Find where the given text appears and provide that cell's center as [x, y] coordinate. 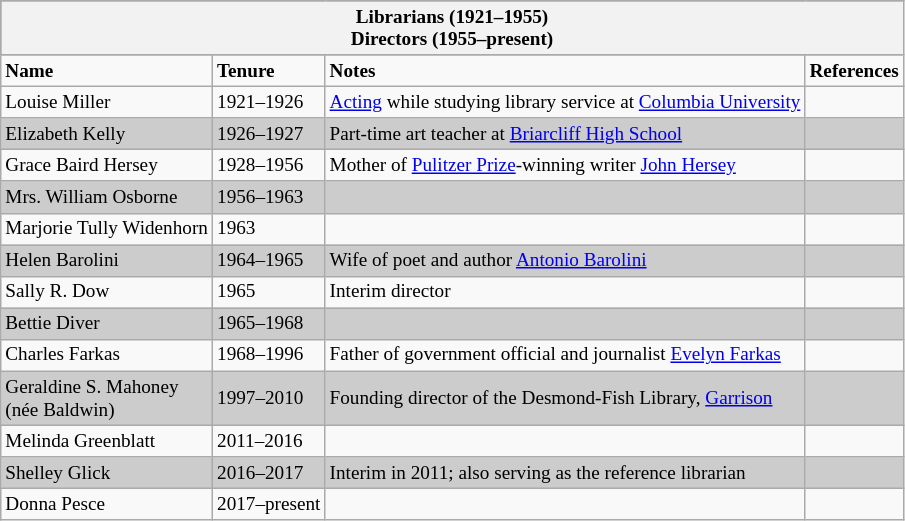
2016–2017 [268, 473]
Geraldine S. Mahoney(née Baldwin) [107, 398]
Father of government official and journalist Evelyn Farkas [565, 355]
Shelley Glick [107, 473]
1926–1927 [268, 134]
References [854, 71]
Louise Miller [107, 102]
Mrs. William Osborne [107, 197]
Mother of Pulitzer Prize-winning writer John Hersey [565, 166]
2011–2016 [268, 441]
Marjorie Tully Widenhorn [107, 229]
1928–1956 [268, 166]
1968–1996 [268, 355]
1963 [268, 229]
Notes [565, 71]
Librarians (1921–1955)Directors (1955–present) [452, 28]
1956–1963 [268, 197]
Elizabeth Kelly [107, 134]
Acting while studying library service at Columbia University [565, 102]
1997–2010 [268, 398]
Charles Farkas [107, 355]
Interim director [565, 292]
Melinda Greenblatt [107, 441]
1965–1968 [268, 324]
Grace Baird Hersey [107, 166]
Interim in 2011; also serving as the reference librarian [565, 473]
Name [107, 71]
2017–present [268, 505]
1964–1965 [268, 261]
Donna Pesce [107, 505]
Sally R. Dow [107, 292]
Part-time art teacher at Briarcliff High School [565, 134]
Tenure [268, 71]
1965 [268, 292]
Helen Barolini [107, 261]
1921–1926 [268, 102]
Founding director of the Desmond-Fish Library, Garrison [565, 398]
Bettie Diver [107, 324]
Wife of poet and author Antonio Barolini [565, 261]
